From the cell containing the given text, extract its center point as (X, Y) coordinate. 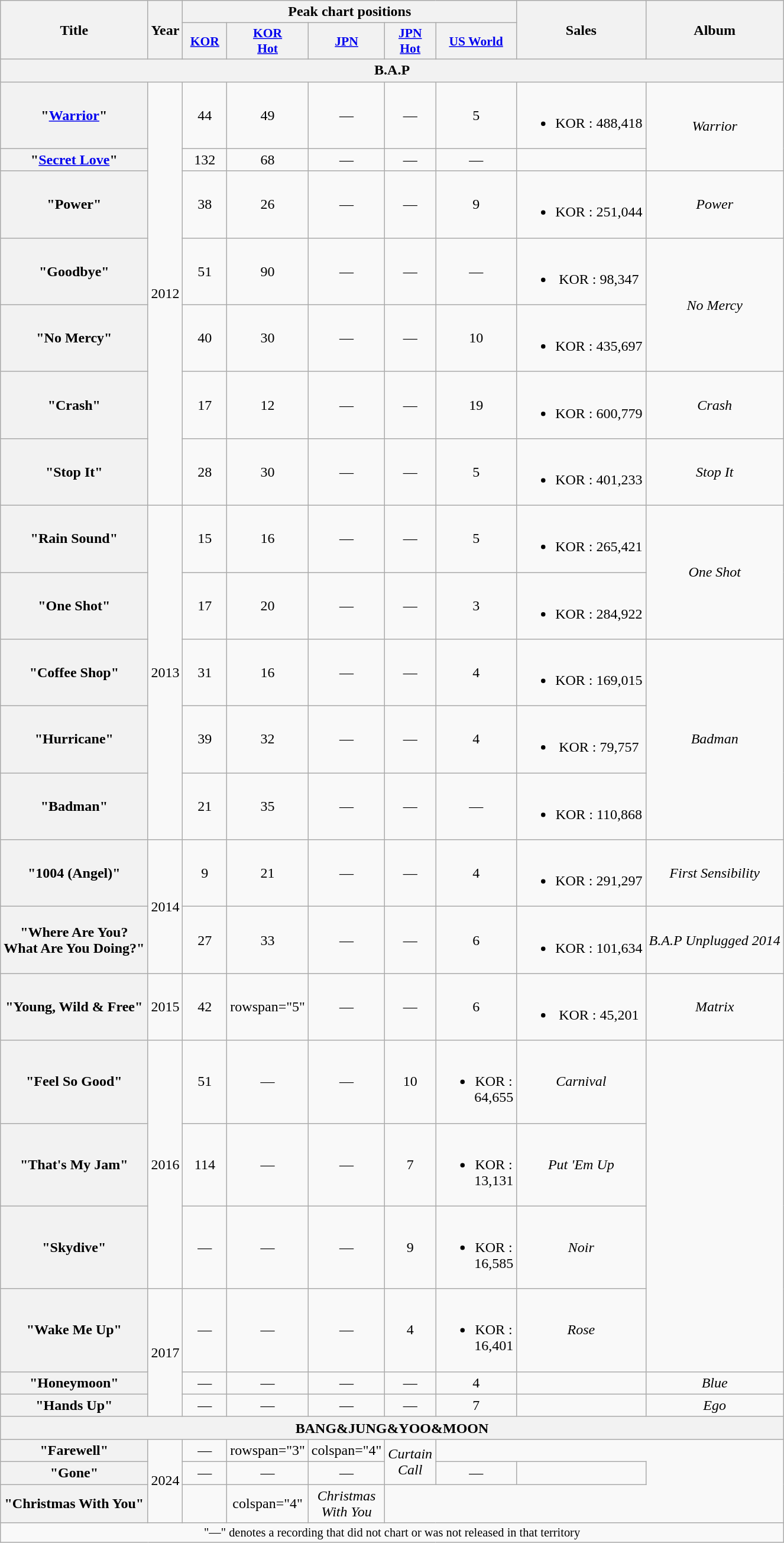
40 (205, 338)
Stop It (714, 472)
rowspan="3" (268, 1450)
KOR : 45,201 (581, 1007)
38 (205, 205)
Album (714, 30)
Title (74, 30)
KOR : 13,131 (477, 1164)
90 (268, 271)
Curtain Call (410, 1461)
KOR : 101,634 (581, 940)
KOR : 251,044 (581, 205)
27 (205, 940)
KOR : 401,233 (581, 472)
"Farewell" (74, 1450)
KOR : 16,401 (477, 1330)
"Where Are You? What Are You Doing?" (74, 940)
"Gone" (74, 1473)
BANG&JUNG&YOO&MOON (393, 1428)
"Christmas With You" (74, 1503)
"Skydive" (74, 1247)
Matrix (714, 1007)
3 (477, 606)
Sales (581, 30)
B.A.P Unplugged 2014 (714, 940)
"One Shot" (74, 606)
19 (477, 405)
12 (268, 405)
First Sensibility (714, 873)
32 (268, 739)
KOR : 600,779 (581, 405)
15 (205, 538)
"Young, Wild & Free" (74, 1007)
"—" denotes a recording that did not chart or was not released in that territory (393, 1533)
KOR : 169,015 (581, 673)
KOR : 284,922 (581, 606)
68 (268, 160)
2016 (166, 1164)
"1004 (Angel)" (74, 873)
"Warrior" (74, 115)
"Honeymoon" (74, 1383)
Peak chart positions (350, 12)
rowspan="5" (268, 1007)
Badman (714, 739)
Noir (581, 1247)
KOR : 98,347 (581, 271)
35 (268, 807)
KOR : 265,421 (581, 538)
"No Mercy" (74, 338)
"Wake Me Up" (74, 1330)
"That's My Jam" (74, 1164)
"Badman" (74, 807)
26 (268, 205)
33 (268, 940)
"Secret Love" (74, 160)
KOR : 16,585 (477, 1247)
KORHot (268, 41)
2017 (166, 1353)
114 (205, 1164)
2013 (166, 672)
KOR : 435,697 (581, 338)
2015 (166, 1007)
42 (205, 1007)
KOR : 488,418 (581, 115)
Put 'Em Up (581, 1164)
2014 (166, 907)
Year (166, 30)
Christmas With You (346, 1503)
Power (714, 205)
Crash (714, 405)
44 (205, 115)
39 (205, 739)
"Goodbye" (74, 271)
US World (477, 41)
"Hurricane" (74, 739)
KOR : 79,757 (581, 739)
"Feel So Good" (74, 1082)
One Shot (714, 572)
KOR : 110,868 (581, 807)
KOR : 64,655 (477, 1082)
B.A.P (393, 70)
Blue (714, 1383)
20 (268, 606)
2024 (166, 1481)
No Mercy (714, 305)
"Rain Sound" (74, 538)
"Crash" (74, 405)
KOR (205, 41)
KOR : 291,297 (581, 873)
"Stop It" (74, 472)
49 (268, 115)
"Hands Up" (74, 1405)
2012 (166, 293)
Carnival (581, 1082)
31 (205, 673)
Ego (714, 1405)
"Power" (74, 205)
28 (205, 472)
Warrior (714, 127)
JPN (346, 41)
JPNHot (410, 41)
Rose (581, 1330)
132 (205, 160)
"Coffee Shop" (74, 673)
